Search for the cell housing the specified text and yield its (x, y) center coordinate. 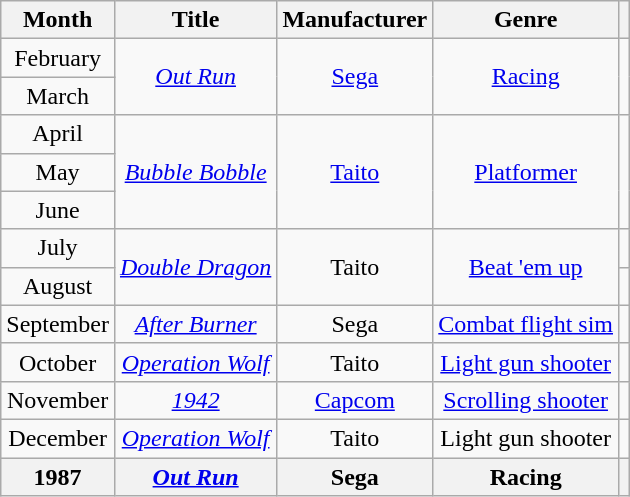
Scrolling shooter (526, 400)
December (58, 438)
Month (58, 20)
Double Dragon (195, 267)
April (58, 134)
Title (195, 20)
May (58, 172)
June (58, 210)
November (58, 400)
Genre (526, 20)
March (58, 96)
Capcom (355, 400)
1942 (195, 400)
July (58, 248)
Bubble Bobble (195, 172)
Platformer (526, 172)
1987 (58, 477)
October (58, 362)
Manufacturer (355, 20)
August (58, 286)
After Burner (195, 324)
Combat flight sim (526, 324)
Beat 'em up (526, 267)
September (58, 324)
February (58, 58)
